Return the [x, y] coordinate for the center point of the cell that contains the specified text.  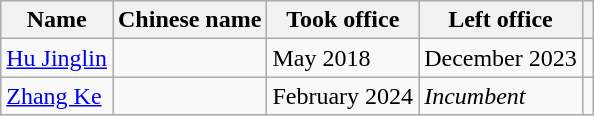
May 2018 [343, 58]
Chinese name [189, 20]
Incumbent [501, 96]
February 2024 [343, 96]
December 2023 [501, 58]
Took office [343, 20]
Hu Jinglin [57, 58]
Left office [501, 20]
Zhang Ke [57, 96]
Name [57, 20]
